Return the [x, y] coordinate for the center point of the cell that contains the specified text.  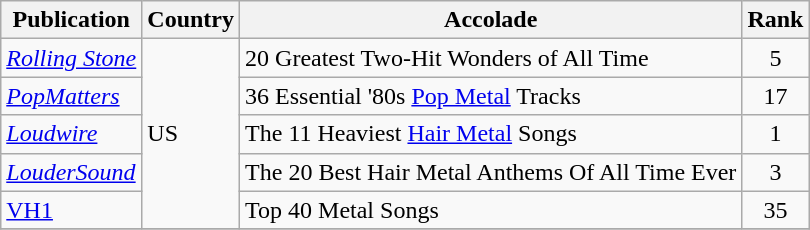
Accolade [491, 20]
The 20 Best Hair Metal Anthems Of All Time Ever [491, 172]
5 [776, 58]
Loudwire [72, 134]
The 11 Heaviest Hair Metal Songs [491, 134]
20 Greatest Two-Hit Wonders of All Time [491, 58]
1 [776, 134]
US [191, 134]
LouderSound [72, 172]
Rolling Stone [72, 58]
Publication [72, 20]
Country [191, 20]
3 [776, 172]
VH1 [72, 210]
35 [776, 210]
Rank [776, 20]
17 [776, 96]
Top 40 Metal Songs [491, 210]
PopMatters [72, 96]
36 Essential '80s Pop Metal Tracks [491, 96]
